Identify which cell holds the provided text, then report its (X, Y) central coordinate. 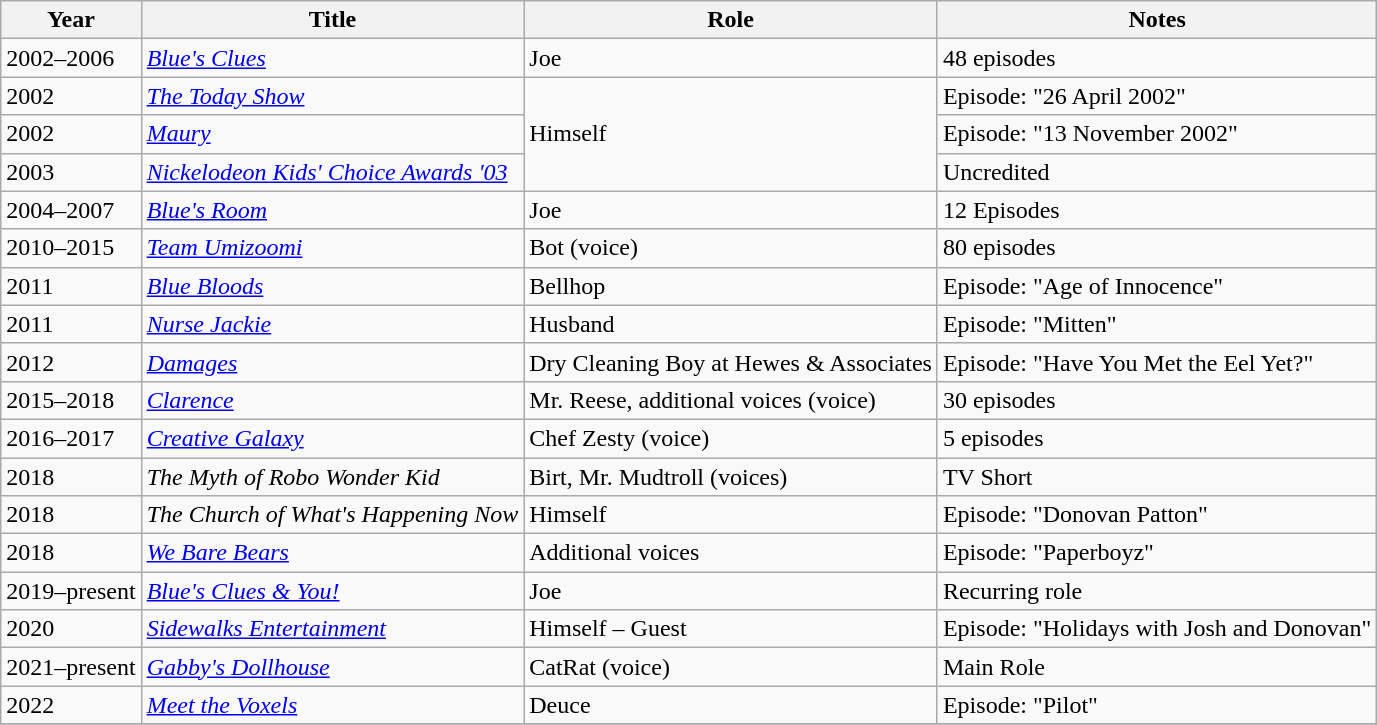
Creative Galaxy (332, 438)
Himself – Guest (731, 629)
Episode: "13 November 2002" (1156, 134)
2003 (71, 172)
Nurse Jackie (332, 324)
Episode: "Age of Innocence" (1156, 286)
Birt, Mr. Mudtroll (voices) (731, 477)
Maury (332, 134)
48 episodes (1156, 58)
Bot (voice) (731, 248)
2012 (71, 362)
2022 (71, 705)
Episode: "Holidays with Josh and Donovan" (1156, 629)
2020 (71, 629)
Sidewalks Entertainment (332, 629)
Additional voices (731, 553)
30 episodes (1156, 400)
Blue Bloods (332, 286)
Damages (332, 362)
TV Short (1156, 477)
Episode: "Have You Met the Eel Yet?" (1156, 362)
Meet the Voxels (332, 705)
Gabby's Dollhouse (332, 667)
CatRat (voice) (731, 667)
The Myth of Robo Wonder Kid (332, 477)
We Bare Bears (332, 553)
Bellhop (731, 286)
Blue's Clues (332, 58)
Role (731, 20)
Uncredited (1156, 172)
Mr. Reese, additional voices (voice) (731, 400)
Deuce (731, 705)
The Today Show (332, 96)
Clarence (332, 400)
2015–2018 (71, 400)
Husband (731, 324)
Blue's Clues & You! (332, 591)
Notes (1156, 20)
Chef Zesty (voice) (731, 438)
The Church of What's Happening Now (332, 515)
Episode: "Paperboyz" (1156, 553)
Title (332, 20)
Nickelodeon Kids' Choice Awards '03 (332, 172)
2016–2017 (71, 438)
2004–2007 (71, 210)
2010–2015 (71, 248)
5 episodes (1156, 438)
Team Umizoomi (332, 248)
Episode: "26 April 2002" (1156, 96)
Episode: "Donovan Patton" (1156, 515)
2019–present (71, 591)
2021–present (71, 667)
80 episodes (1156, 248)
12 Episodes (1156, 210)
Year (71, 20)
Dry Cleaning Boy at Hewes & Associates (731, 362)
Episode: "Mitten" (1156, 324)
Recurring role (1156, 591)
2002–2006 (71, 58)
Main Role (1156, 667)
Episode: "Pilot" (1156, 705)
Blue's Room (332, 210)
